Find where the given text appears and provide that cell's center as [X, Y] coordinate. 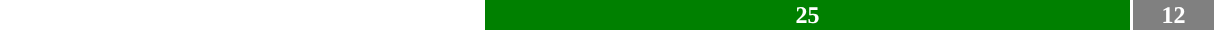
25 [807, 15]
